Output the (x, y) coordinate of the center of the cell containing the given text.  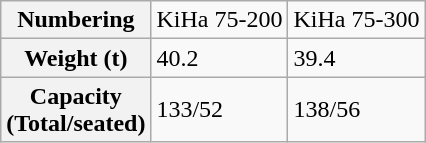
39.4 (356, 58)
Numbering (76, 20)
133/52 (220, 110)
138/56 (356, 110)
KiHa 75-200 (220, 20)
Weight (t) (76, 58)
Capacity(Total/seated) (76, 110)
KiHa 75-300 (356, 20)
40.2 (220, 58)
